Capture the cell that displays the provided text and extract its (X, Y) central coordinate. 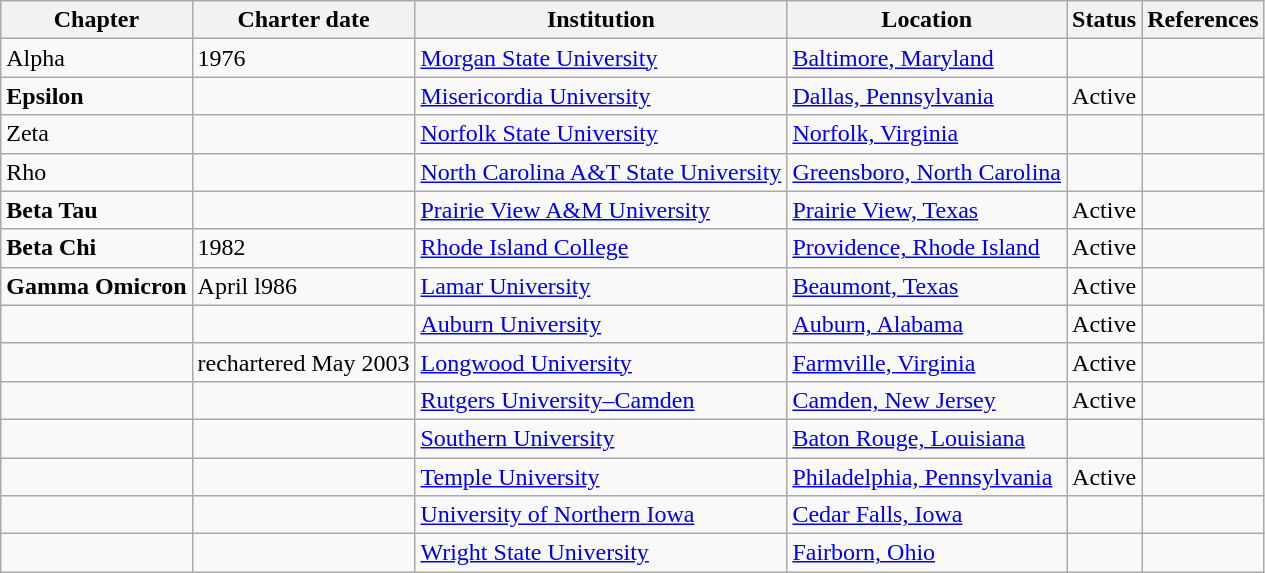
Temple University (601, 477)
Rutgers University–Camden (601, 400)
University of Northern Iowa (601, 515)
Prairie View, Texas (927, 210)
Longwood University (601, 362)
rechartered May 2003 (304, 362)
Philadelphia, Pennsylvania (927, 477)
Greensboro, North Carolina (927, 172)
Misericordia University (601, 96)
Lamar University (601, 286)
Providence, Rhode Island (927, 248)
Status (1104, 20)
Morgan State University (601, 58)
Institution (601, 20)
Rhode Island College (601, 248)
Rho (96, 172)
Auburn, Alabama (927, 324)
Beta Tau (96, 210)
Wright State University (601, 553)
Camden, New Jersey (927, 400)
Farmville, Virginia (927, 362)
North Carolina A&T State University (601, 172)
Norfolk, Virginia (927, 134)
Auburn University (601, 324)
Location (927, 20)
Charter date (304, 20)
Fairborn, Ohio (927, 553)
1982 (304, 248)
Gamma Omicron (96, 286)
Baltimore, Maryland (927, 58)
Alpha (96, 58)
References (1204, 20)
April l986 (304, 286)
Prairie View A&M University (601, 210)
Southern University (601, 438)
Zeta (96, 134)
Beta Chi (96, 248)
Chapter (96, 20)
Cedar Falls, Iowa (927, 515)
Norfolk State University (601, 134)
Epsilon (96, 96)
Baton Rouge, Louisiana (927, 438)
Dallas, Pennsylvania (927, 96)
Beaumont, Texas (927, 286)
1976 (304, 58)
